From the cell containing the given text, extract its center point as [x, y] coordinate. 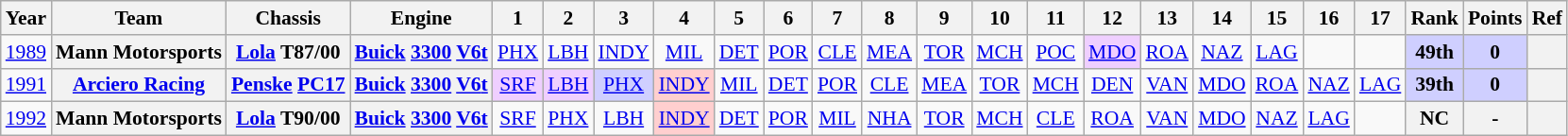
Engine [421, 18]
8 [889, 18]
1991 [26, 85]
4 [684, 18]
Lola T90/00 [289, 119]
POC [1055, 52]
9 [944, 18]
- [1495, 119]
Rank [1435, 18]
Team [139, 18]
1989 [26, 52]
Chassis [289, 18]
1 [517, 18]
17 [1380, 18]
7 [837, 18]
Points [1495, 18]
2 [568, 18]
13 [1167, 18]
6 [788, 18]
5 [739, 18]
Lola T87/00 [289, 52]
1992 [26, 119]
39th [1435, 85]
11 [1055, 18]
NC [1435, 119]
49th [1435, 52]
15 [1277, 18]
12 [1112, 18]
3 [623, 18]
Ref [1547, 18]
NHA [889, 119]
DEN [1112, 85]
Year [26, 18]
Penske PC17 [289, 85]
Arciero Racing [139, 85]
10 [999, 18]
16 [1328, 18]
14 [1222, 18]
